Search for the cell housing the specified text and yield its [X, Y] center coordinate. 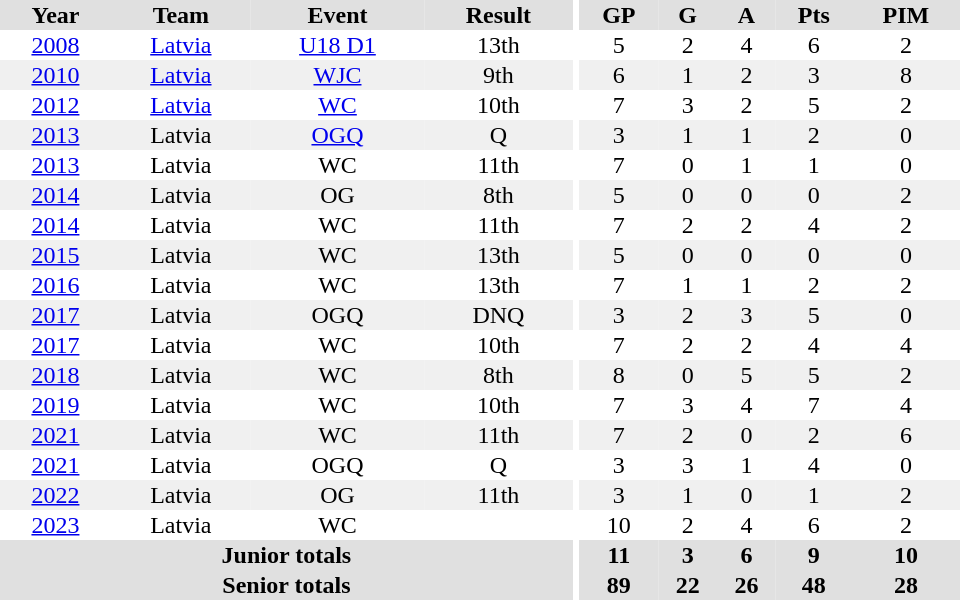
11 [618, 555]
Result [498, 15]
2016 [56, 285]
2019 [56, 405]
22 [688, 585]
Pts [814, 15]
26 [746, 585]
A [746, 15]
2018 [56, 375]
2023 [56, 525]
Event [338, 15]
U18 D1 [338, 45]
2008 [56, 45]
Team [181, 15]
48 [814, 585]
9th [498, 75]
2022 [56, 495]
PIM [906, 15]
DNQ [498, 315]
28 [906, 585]
9 [814, 555]
WJC [338, 75]
Senior totals [286, 585]
GP [618, 15]
Year [56, 15]
89 [618, 585]
2012 [56, 105]
2015 [56, 255]
G [688, 15]
2010 [56, 75]
Junior totals [286, 555]
